Output the (x, y) coordinate of the center of the cell containing the given text.  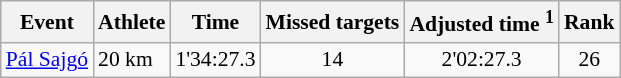
26 (590, 60)
Time (215, 22)
2'02:27.3 (482, 60)
14 (333, 60)
Athlete (132, 22)
20 km (132, 60)
Missed targets (333, 22)
Adjusted time 1 (482, 22)
Rank (590, 22)
Pál Sajgó (47, 60)
1'34:27.3 (215, 60)
Event (47, 22)
